Extract the (X, Y) coordinate from the center of the cell holding the provided text.  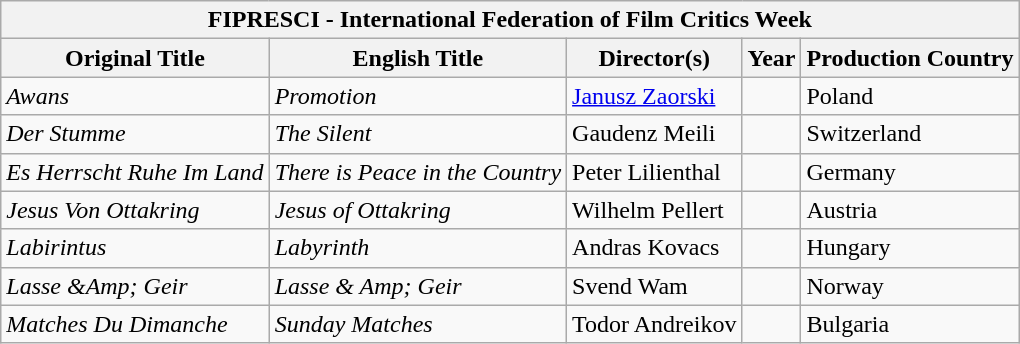
Lasse &Amp; Geir (135, 286)
Hungary (910, 248)
Sunday Matches (418, 324)
Labirintus (135, 248)
Original Title (135, 58)
Andras Kovacs (654, 248)
Der Stumme (135, 134)
Austria (910, 210)
Year (772, 58)
Director(s) (654, 58)
Lasse & Amp; Geir (418, 286)
Gaudenz Meili (654, 134)
Bulgaria (910, 324)
Janusz Zaorski (654, 96)
Svend Wam (654, 286)
Matches Du Dimanche (135, 324)
There is Peace in the Country (418, 172)
Es Herrscht Ruhe Im Land (135, 172)
Switzerland (910, 134)
Labyrinth (418, 248)
Awans (135, 96)
Jesus Von Ottakring (135, 210)
FIPRESCI - International Federation of Film Critics Week (510, 20)
Production Country (910, 58)
Todor Andreikov (654, 324)
English Title (418, 58)
Germany (910, 172)
Peter Lilienthal (654, 172)
Norway (910, 286)
Jesus of Ottakring (418, 210)
Promotion (418, 96)
Poland (910, 96)
The Silent (418, 134)
Wilhelm Pellert (654, 210)
